Search for the cell housing the specified text and yield its [x, y] center coordinate. 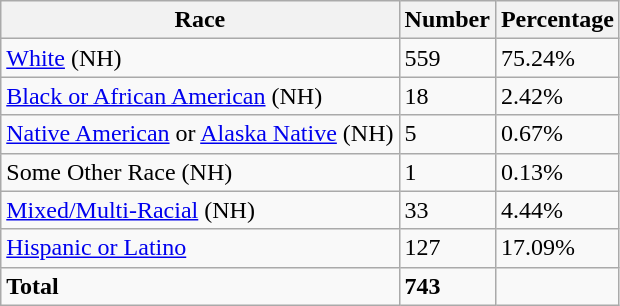
Some Other Race (NH) [200, 172]
Number [447, 20]
Native American or Alaska Native (NH) [200, 134]
4.44% [557, 210]
Black or African American (NH) [200, 96]
0.67% [557, 134]
743 [447, 286]
127 [447, 248]
2.42% [557, 96]
Race [200, 20]
75.24% [557, 58]
17.09% [557, 248]
Total [200, 286]
33 [447, 210]
Hispanic or Latino [200, 248]
18 [447, 96]
Percentage [557, 20]
559 [447, 58]
White (NH) [200, 58]
5 [447, 134]
Mixed/Multi-Racial (NH) [200, 210]
1 [447, 172]
0.13% [557, 172]
